Capture the cell that displays the provided text and extract its [x, y] central coordinate. 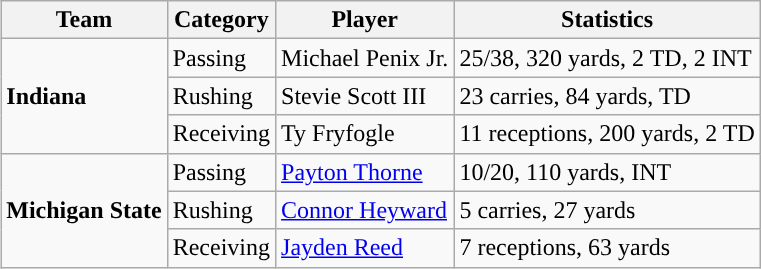
11 receptions, 200 yards, 2 TD [607, 134]
Player [365, 20]
Category [221, 20]
5 carries, 27 yards [607, 210]
Indiana [84, 96]
Ty Fryfogle [365, 134]
Stevie Scott III [365, 96]
Jayden Reed [365, 248]
Connor Heyward [365, 210]
Michael Penix Jr. [365, 58]
Michigan State [84, 210]
25/38, 320 yards, 2 TD, 2 INT [607, 58]
10/20, 110 yards, INT [607, 172]
Statistics [607, 20]
7 receptions, 63 yards [607, 248]
Payton Thorne [365, 172]
Team [84, 20]
23 carries, 84 yards, TD [607, 96]
